From the cell containing the given text, extract its center point as [x, y] coordinate. 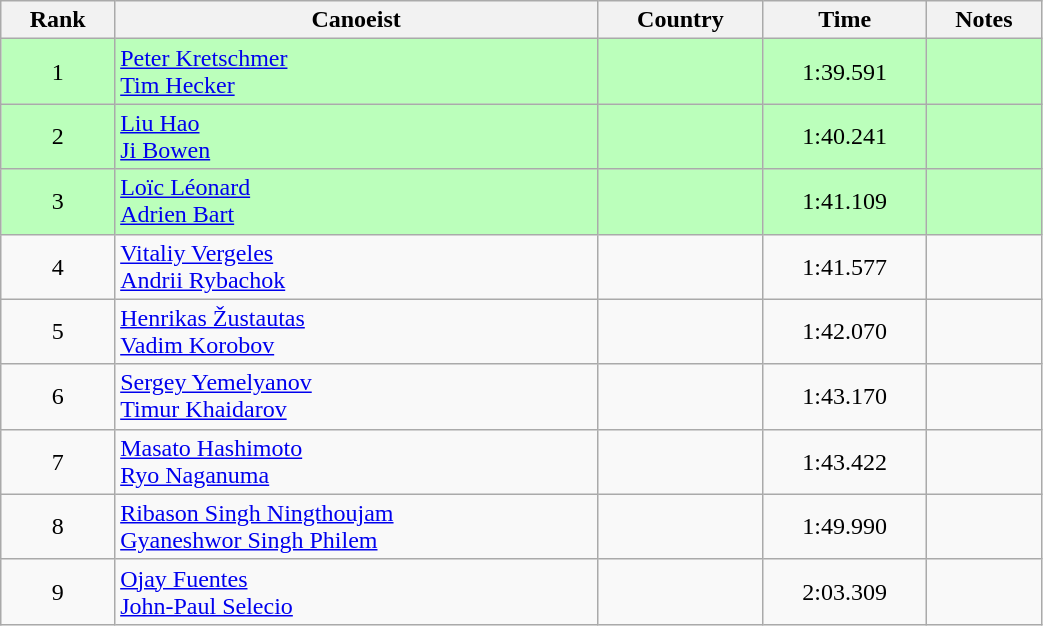
Rank [58, 20]
1:43.422 [844, 462]
5 [58, 332]
9 [58, 592]
2:03.309 [844, 592]
1:41.577 [844, 266]
1:43.170 [844, 396]
1:40.241 [844, 136]
1:39.591 [844, 72]
2 [58, 136]
Loïc LéonardAdrien Bart [356, 202]
Notes [984, 20]
Peter KretschmerTim Hecker [356, 72]
1 [58, 72]
Canoeist [356, 20]
Vitaliy VergelesAndrii Rybachok [356, 266]
8 [58, 526]
Ribason Singh NingthoujamGyaneshwor Singh Philem [356, 526]
1:42.070 [844, 332]
1:41.109 [844, 202]
4 [58, 266]
Country [680, 20]
7 [58, 462]
Time [844, 20]
Ojay FuentesJohn-Paul Selecio [356, 592]
Sergey YemelyanovTimur Khaidarov [356, 396]
Henrikas ŽustautasVadim Korobov [356, 332]
6 [58, 396]
Masato HashimotoRyo Naganuma [356, 462]
1:49.990 [844, 526]
3 [58, 202]
Liu HaoJi Bowen [356, 136]
